From the cell containing the given text, extract its center point as (X, Y) coordinate. 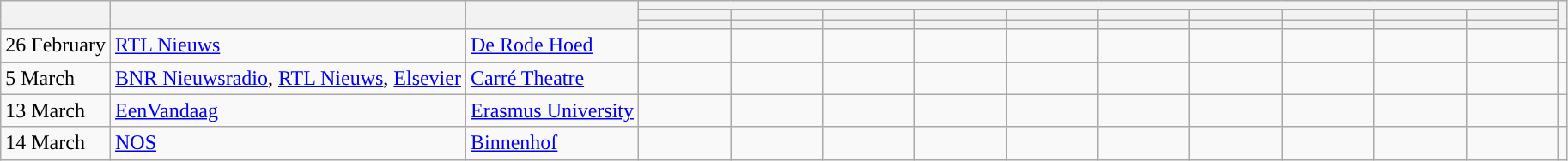
26 February (56, 45)
BNR Nieuwsradio, RTL Nieuws, Elsevier (288, 78)
5 March (56, 78)
Binnenhof (551, 143)
Erasmus University (551, 110)
14 March (56, 143)
13 March (56, 110)
RTL Nieuws (288, 45)
De Rode Hoed (551, 45)
NOS (288, 143)
Carré Theatre (551, 78)
EenVandaag (288, 110)
